Search for the cell housing the specified text and yield its (X, Y) center coordinate. 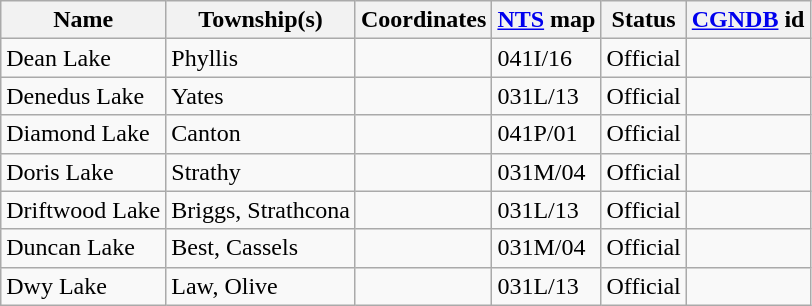
Dwy Lake (84, 286)
Canton (261, 134)
Coordinates (423, 20)
Dean Lake (84, 58)
Strathy (261, 172)
CGNDB id (748, 20)
Name (84, 20)
NTS map (546, 20)
Status (644, 20)
Briggs, Strathcona (261, 210)
Yates (261, 96)
Diamond Lake (84, 134)
Phyllis (261, 58)
Denedus Lake (84, 96)
041P/01 (546, 134)
Best, Cassels (261, 248)
041I/16 (546, 58)
Township(s) (261, 20)
Law, Olive (261, 286)
Duncan Lake (84, 248)
Driftwood Lake (84, 210)
Doris Lake (84, 172)
